Extract the [X, Y] coordinate from the center of the cell holding the provided text.  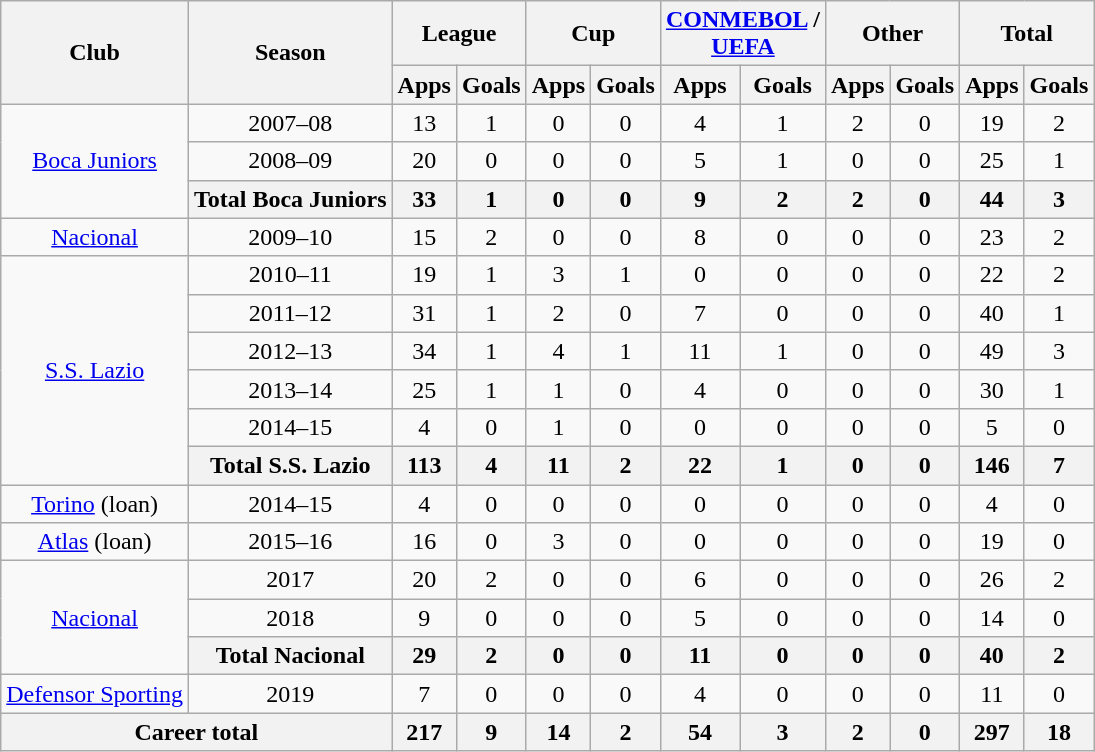
18 [1059, 732]
2013–14 [290, 389]
146 [992, 465]
49 [992, 351]
15 [424, 237]
2009–10 [290, 237]
33 [424, 199]
2008–09 [290, 161]
113 [424, 465]
54 [700, 732]
Defensor Sporting [95, 694]
Season [290, 52]
23 [992, 237]
2010–11 [290, 275]
29 [424, 656]
297 [992, 732]
Cup [593, 34]
Club [95, 52]
Career total [196, 732]
13 [424, 123]
Total Nacional [290, 656]
S.S. Lazio [95, 370]
34 [424, 351]
Boca Juniors [95, 161]
Torino (loan) [95, 503]
16 [424, 542]
30 [992, 389]
2015–16 [290, 542]
44 [992, 199]
Total S.S. Lazio [290, 465]
31 [424, 313]
6 [700, 580]
2018 [290, 618]
CONMEBOL /UEFA [742, 34]
2012–13 [290, 351]
2017 [290, 580]
Total Boca Juniors [290, 199]
Total [1027, 34]
Other [892, 34]
League [459, 34]
2011–12 [290, 313]
217 [424, 732]
2019 [290, 694]
Atlas (loan) [95, 542]
2007–08 [290, 123]
26 [992, 580]
8 [700, 237]
